Find where the given text appears and provide that cell's center as (X, Y) coordinate. 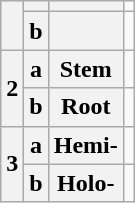
Holo- (86, 183)
3 (12, 164)
Stem (86, 69)
Root (86, 107)
Hemi- (86, 145)
2 (12, 88)
